Extract the (X, Y) coordinate from the center of the cell holding the provided text.  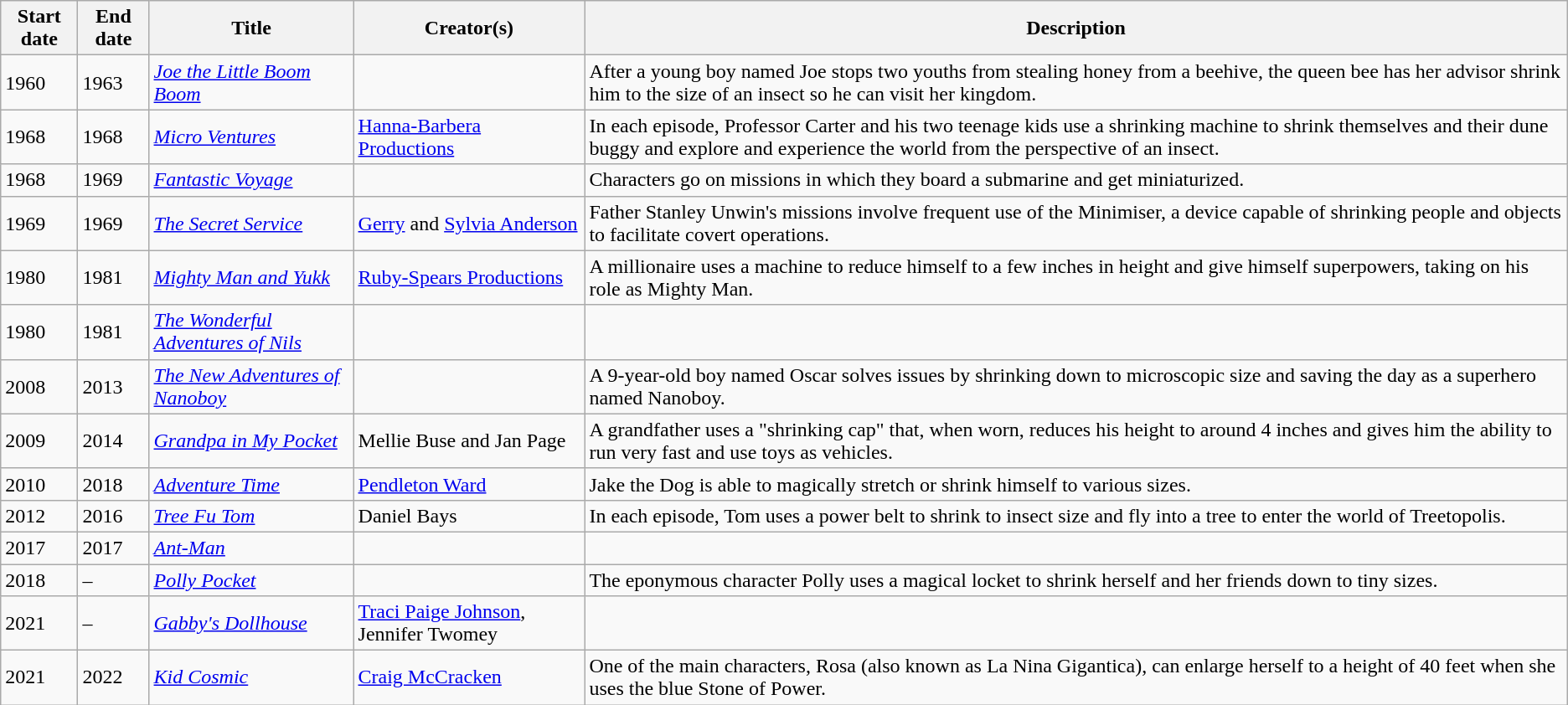
The eponymous character Polly uses a magical locket to shrink herself and her friends down to tiny sizes. (1075, 580)
Mellie Buse and Jan Page (469, 440)
Mighty Man and Yukk (251, 278)
Creator(s) (469, 28)
Joe the Little Boom Boom (251, 82)
2009 (39, 440)
Tree Fu Tom (251, 516)
The New Adventures of Nanoboy (251, 387)
Daniel Bays (469, 516)
1963 (114, 82)
A millionaire uses a machine to reduce himself to a few inches in height and give himself superpowers, taking on his role as Mighty Man. (1075, 278)
Micro Ventures (251, 137)
2022 (114, 678)
Polly Pocket (251, 580)
Description (1075, 28)
2010 (39, 484)
A 9-year-old boy named Oscar solves issues by shrinking down to microscopic size and saving the day as a superhero named Nanoboy. (1075, 387)
Ant-Man (251, 548)
2013 (114, 387)
Characters go on missions in which they board a submarine and get miniaturized. (1075, 180)
In each episode, Tom uses a power belt to shrink to insect size and fly into a tree to enter the world of Treetopolis. (1075, 516)
The Wonderful Adventures of Nils (251, 332)
Grandpa in My Pocket (251, 440)
2014 (114, 440)
Fantastic Voyage (251, 180)
Start date (39, 28)
Jake the Dog is able to magically stretch or shrink himself to various sizes. (1075, 484)
Title (251, 28)
Gerry and Sylvia Anderson (469, 223)
Pendleton Ward (469, 484)
Traci Paige Johnson, Jennifer Twomey (469, 623)
One of the main characters, Rosa (also known as La Nina Gigantica), can enlarge herself to a height of 40 feet when she uses the blue Stone of Power. (1075, 678)
End date (114, 28)
1960 (39, 82)
Adventure Time (251, 484)
Gabby's Dollhouse (251, 623)
Craig McCracken (469, 678)
Ruby-Spears Productions (469, 278)
Kid Cosmic (251, 678)
2016 (114, 516)
Hanna-Barbera Productions (469, 137)
2012 (39, 516)
The Secret Service (251, 223)
2008 (39, 387)
